Determine the (x, y) coordinate at the center of the cell enclosing the given text.  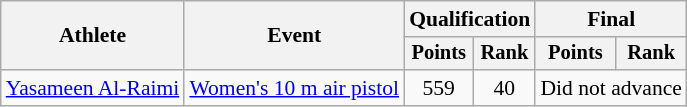
Women's 10 m air pistol (294, 88)
Final (611, 19)
Event (294, 36)
Yasameen Al-Raimi (93, 88)
Did not advance (611, 88)
Qualification (470, 19)
559 (438, 88)
40 (504, 88)
Athlete (93, 36)
